Scan for the cell matching the given text and deliver its (x, y) coordinate at center. 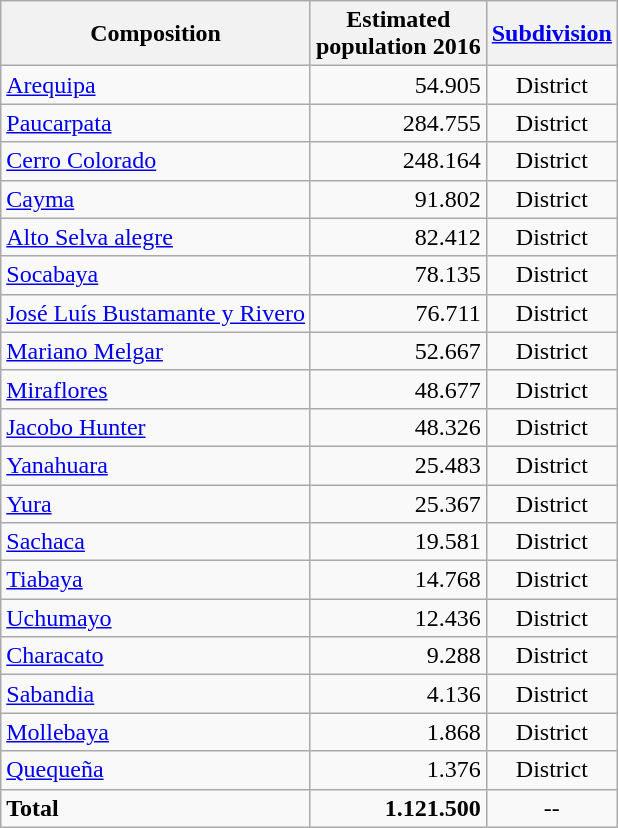
Socabaya (156, 275)
284.755 (398, 123)
48.677 (398, 389)
Cayma (156, 199)
Uchumayo (156, 618)
Sabandia (156, 694)
Characato (156, 656)
25.367 (398, 503)
Paucarpata (156, 123)
Composition (156, 34)
Jacobo Hunter (156, 427)
-- (552, 808)
76.711 (398, 313)
1.376 (398, 770)
Mariano Melgar (156, 351)
78.135 (398, 275)
48.326 (398, 427)
82.412 (398, 237)
Tiabaya (156, 580)
Yanahuara (156, 465)
9.288 (398, 656)
Arequipa (156, 85)
Total (156, 808)
54.905 (398, 85)
Yura (156, 503)
14.768 (398, 580)
19.581 (398, 542)
1.121.500 (398, 808)
248.164 (398, 161)
Cerro Colorado (156, 161)
Sachaca (156, 542)
12.436 (398, 618)
52.667 (398, 351)
Estimated population 2016 (398, 34)
Quequeña (156, 770)
Subdivision (552, 34)
José Luís Bustamante y Rivero (156, 313)
Mollebaya (156, 732)
Miraflores (156, 389)
1.868 (398, 732)
Alto Selva alegre (156, 237)
4.136 (398, 694)
91.802 (398, 199)
25.483 (398, 465)
